Return the (X, Y) coordinate for the center point of the cell that contains the specified text.  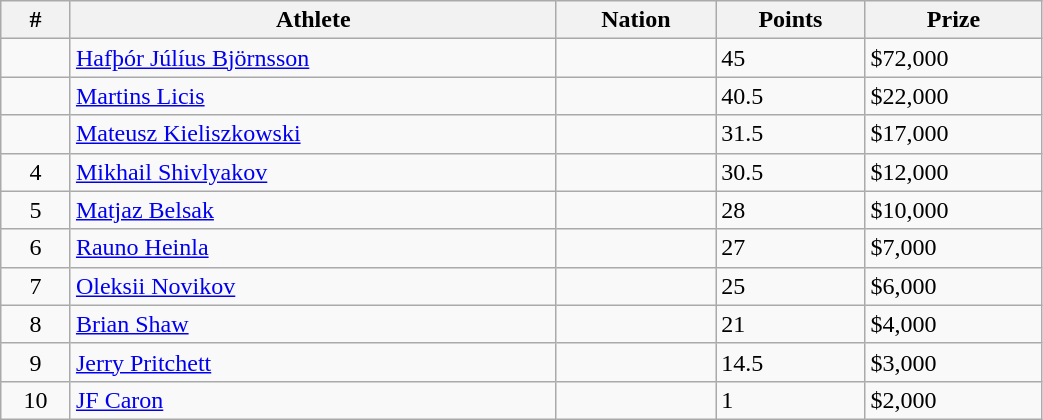
9 (36, 362)
5 (36, 210)
Oleksii Novikov (313, 286)
Martins Licis (313, 96)
Athlete (313, 20)
31.5 (790, 134)
1 (790, 400)
Mikhail Shivlyakov (313, 172)
21 (790, 324)
6 (36, 248)
Rauno Heinla (313, 248)
Hafþór Júlíus Björnsson (313, 58)
8 (36, 324)
Jerry Pritchett (313, 362)
14.5 (790, 362)
Matjaz Belsak (313, 210)
Mateusz Kieliszkowski (313, 134)
30.5 (790, 172)
Brian Shaw (313, 324)
40.5 (790, 96)
28 (790, 210)
45 (790, 58)
Nation (636, 20)
JF Caron (313, 400)
$72,000 (954, 58)
$7,000 (954, 248)
$12,000 (954, 172)
$2,000 (954, 400)
$3,000 (954, 362)
# (36, 20)
$4,000 (954, 324)
$17,000 (954, 134)
$10,000 (954, 210)
$6,000 (954, 286)
7 (36, 286)
Prize (954, 20)
27 (790, 248)
10 (36, 400)
25 (790, 286)
Points (790, 20)
4 (36, 172)
$22,000 (954, 96)
